For the text-containing cell, return its midpoint in [X, Y] coordinate format. 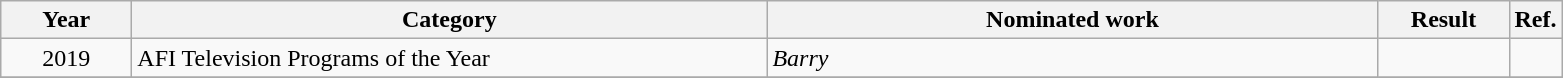
Ref. [1536, 20]
Result [1444, 20]
Year [66, 20]
Barry [1072, 58]
Category [450, 20]
Nominated work [1072, 20]
AFI Television Programs of the Year [450, 58]
2019 [66, 58]
